Identify which cell holds the provided text, then report its (x, y) central coordinate. 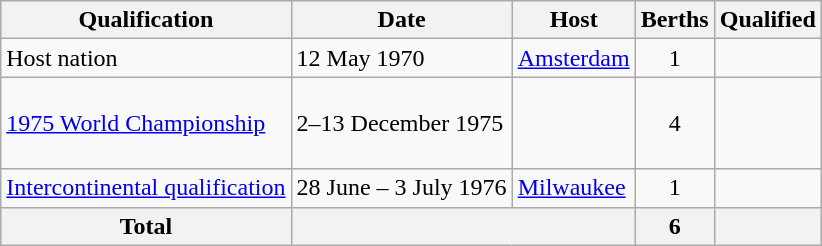
Intercontinental qualification (146, 188)
Date (402, 20)
Berths (674, 20)
Amsterdam (574, 58)
Total (146, 226)
12 May 1970 (402, 58)
6 (674, 226)
Qualified (768, 20)
Qualification (146, 20)
28 June – 3 July 1976 (402, 188)
2–13 December 1975 (402, 123)
4 (674, 123)
Host (574, 20)
Host nation (146, 58)
Milwaukee (574, 188)
1975 World Championship (146, 123)
